Scan for the cell matching the given text and deliver its (X, Y) coordinate at center. 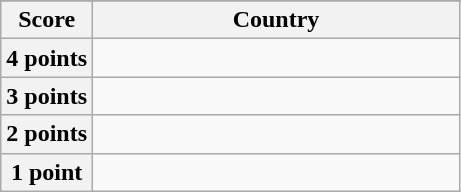
3 points (47, 96)
1 point (47, 172)
4 points (47, 58)
2 points (47, 134)
Score (47, 20)
Country (276, 20)
